For the text-containing cell, return its midpoint in (x, y) coordinate format. 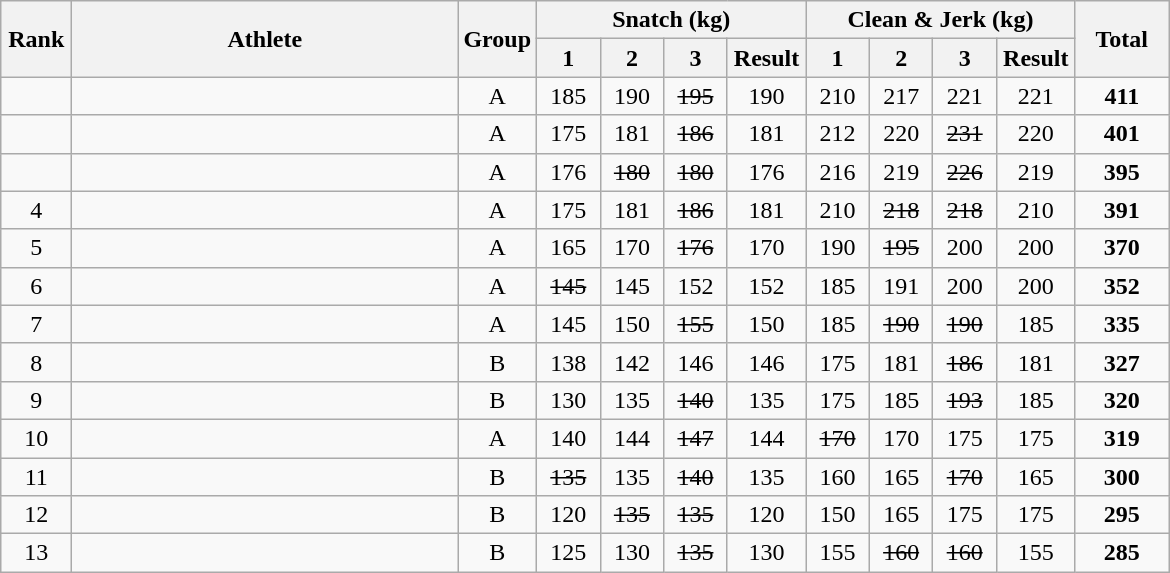
411 (1122, 96)
5 (36, 248)
125 (569, 553)
212 (838, 134)
327 (1122, 362)
Group (498, 39)
11 (36, 477)
231 (965, 134)
Rank (36, 39)
9 (36, 400)
217 (901, 96)
Snatch (kg) (672, 20)
4 (36, 210)
193 (965, 400)
226 (965, 172)
Clean & Jerk (kg) (940, 20)
300 (1122, 477)
191 (901, 286)
Total (1122, 39)
320 (1122, 400)
6 (36, 286)
138 (569, 362)
7 (36, 324)
352 (1122, 286)
216 (838, 172)
8 (36, 362)
401 (1122, 134)
142 (632, 362)
Athlete (265, 39)
370 (1122, 248)
10 (36, 438)
395 (1122, 172)
319 (1122, 438)
335 (1122, 324)
295 (1122, 515)
13 (36, 553)
391 (1122, 210)
12 (36, 515)
147 (696, 438)
285 (1122, 553)
